Return [X, Y] of the center of cell containing provided text 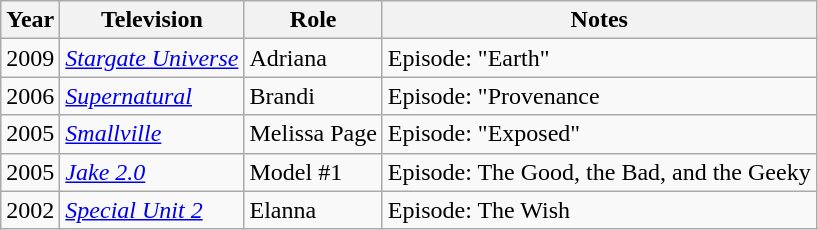
Episode: "Earth" [599, 58]
Elanna [313, 210]
2002 [30, 210]
2006 [30, 96]
Notes [599, 20]
Episode: "Exposed" [599, 134]
Episode: The Wish [599, 210]
Melissa Page [313, 134]
Episode: "Provenance [599, 96]
Adriana [313, 58]
Episode: The Good, the Bad, and the Geeky [599, 172]
Supernatural [152, 96]
Jake 2.0 [152, 172]
2009 [30, 58]
Brandi [313, 96]
Role [313, 20]
Stargate Universe [152, 58]
Year [30, 20]
Special Unit 2 [152, 210]
Television [152, 20]
Model #1 [313, 172]
Smallville [152, 134]
